Capture the cell that displays the provided text and extract its [x, y] central coordinate. 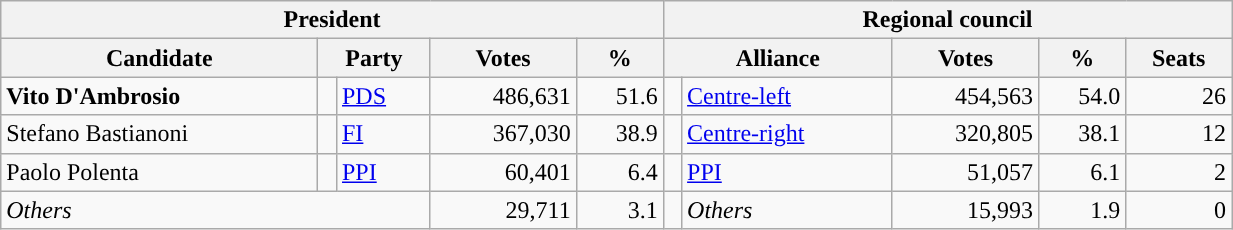
Centre-right [788, 134]
320,805 [965, 134]
54.0 [1082, 96]
38.9 [620, 134]
Vito D'Ambrosio [160, 96]
1.9 [1082, 210]
486,631 [503, 96]
Centre-left [788, 96]
12 [1179, 134]
3.1 [620, 210]
38.1 [1082, 134]
President [332, 20]
Seats [1179, 58]
6.1 [1082, 172]
15,993 [965, 210]
26 [1179, 96]
2 [1179, 172]
454,563 [965, 96]
51,057 [965, 172]
PDS [383, 96]
51.6 [620, 96]
Regional council [947, 20]
Stefano Bastianoni [160, 134]
29,711 [503, 210]
Alliance [778, 58]
Paolo Polenta [160, 172]
FI [383, 134]
Candidate [160, 58]
Party [374, 58]
0 [1179, 210]
6.4 [620, 172]
367,030 [503, 134]
60,401 [503, 172]
